Find where the given text appears and provide that cell's center as [X, Y] coordinate. 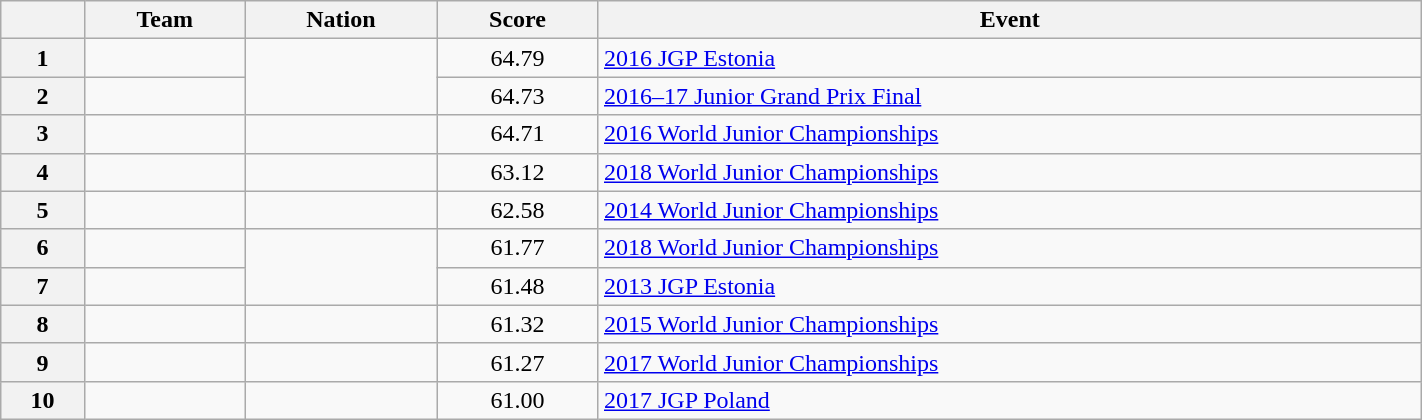
3 [43, 134]
5 [43, 210]
61.00 [518, 400]
6 [43, 248]
4 [43, 172]
2014 World Junior Championships [1010, 210]
61.27 [518, 362]
2 [43, 96]
2016–17 Junior Grand Prix Final [1010, 96]
2015 World Junior Championships [1010, 324]
Score [518, 20]
7 [43, 286]
61.77 [518, 248]
2016 World Junior Championships [1010, 134]
2016 JGP Estonia [1010, 58]
2013 JGP Estonia [1010, 286]
Team [164, 20]
Event [1010, 20]
64.71 [518, 134]
61.32 [518, 324]
64.79 [518, 58]
9 [43, 362]
Nation [341, 20]
2017 JGP Poland [1010, 400]
61.48 [518, 286]
2017 World Junior Championships [1010, 362]
62.58 [518, 210]
10 [43, 400]
8 [43, 324]
63.12 [518, 172]
64.73 [518, 96]
1 [43, 58]
